Return the [X, Y] coordinate for the center point of the cell that contains the specified text.  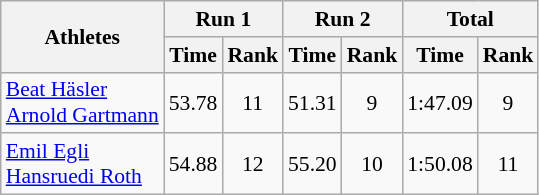
53.78 [194, 102]
Beat HäslerArnold Gartmann [82, 102]
Run 1 [224, 19]
1:50.08 [440, 164]
12 [252, 164]
54.88 [194, 164]
51.31 [312, 102]
55.20 [312, 164]
1:47.09 [440, 102]
Run 2 [342, 19]
Emil EgliHansruedi Roth [82, 164]
Total [470, 19]
10 [372, 164]
Athletes [82, 36]
